Return (X, Y) of the center of cell containing provided text 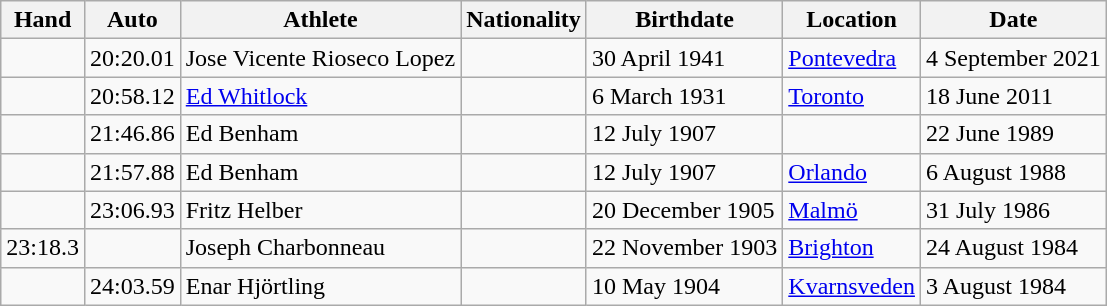
Fritz Helber (320, 210)
10 May 1904 (684, 286)
Ed Whitlock (320, 96)
24:03.59 (132, 286)
Pontevedra (852, 58)
20 December 1905 (684, 210)
22 November 1903 (684, 248)
Date (1013, 20)
21:57.88 (132, 172)
21:46.86 (132, 134)
Kvarnsveden (852, 286)
24 August 1984 (1013, 248)
23:06.93 (132, 210)
20:20.01 (132, 58)
Joseph Charbonneau (320, 248)
6 August 1988 (1013, 172)
Auto (132, 20)
31 July 1986 (1013, 210)
18 June 2011 (1013, 96)
Orlando (852, 172)
Toronto (852, 96)
Hand (43, 20)
4 September 2021 (1013, 58)
Athlete (320, 20)
Birthdate (684, 20)
30 April 1941 (684, 58)
23:18.3 (43, 248)
22 June 1989 (1013, 134)
Jose Vicente Rioseco Lopez (320, 58)
Location (852, 20)
Nationality (524, 20)
Enar Hjörtling (320, 286)
3 August 1984 (1013, 286)
6 March 1931 (684, 96)
Malmö (852, 210)
Brighton (852, 248)
20:58.12 (132, 96)
